Pinpoint the cell where the given text exists, returning its [X, Y] midpoint coordinate. 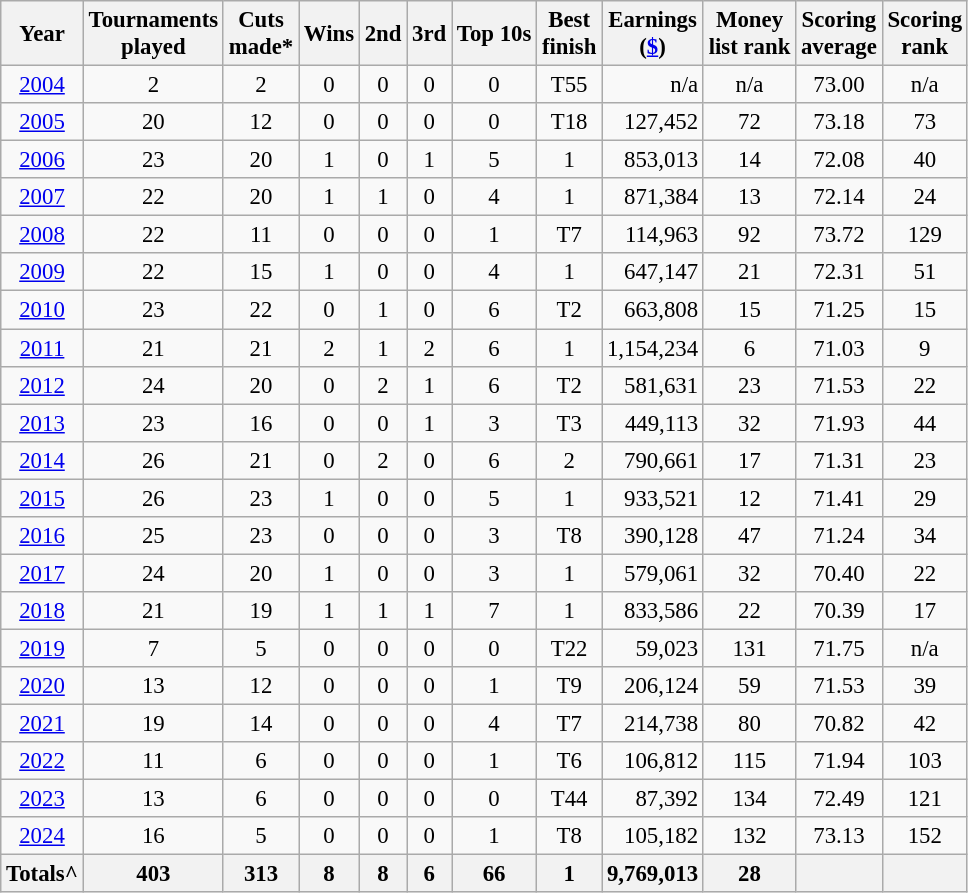
Wins [330, 34]
2020 [42, 686]
29 [924, 498]
2021 [42, 724]
T22 [570, 648]
59 [749, 686]
Scoring average [840, 34]
Best finish [570, 34]
2012 [42, 385]
313 [260, 874]
71.93 [840, 423]
206,124 [653, 686]
51 [924, 273]
131 [749, 648]
2022 [42, 761]
214,738 [653, 724]
132 [749, 836]
579,061 [653, 573]
72.31 [840, 273]
790,661 [653, 460]
73.18 [840, 122]
647,147 [653, 273]
115 [749, 761]
73.00 [840, 85]
92 [749, 235]
59,023 [653, 648]
Totals^ [42, 874]
73.72 [840, 235]
403 [153, 874]
2018 [42, 611]
2011 [42, 348]
39 [924, 686]
42 [924, 724]
T6 [570, 761]
71.25 [840, 310]
127,452 [653, 122]
2014 [42, 460]
2015 [42, 498]
66 [494, 874]
Scoring rank [924, 34]
129 [924, 235]
1,154,234 [653, 348]
663,808 [653, 310]
71.41 [840, 498]
72.49 [840, 799]
2013 [42, 423]
72 [749, 122]
71.03 [840, 348]
34 [924, 536]
71.75 [840, 648]
Money list rank [749, 34]
9,769,013 [653, 874]
106,812 [653, 761]
Top 10s [494, 34]
2004 [42, 85]
105,182 [653, 836]
2006 [42, 160]
2024 [42, 836]
71.24 [840, 536]
2010 [42, 310]
25 [153, 536]
70.40 [840, 573]
Cuts made* [260, 34]
152 [924, 836]
Year [42, 34]
70.39 [840, 611]
933,521 [653, 498]
3rd [430, 34]
853,013 [653, 160]
2nd [382, 34]
2008 [42, 235]
73 [924, 122]
80 [749, 724]
9 [924, 348]
114,963 [653, 235]
72.14 [840, 197]
2016 [42, 536]
71.31 [840, 460]
2023 [42, 799]
40 [924, 160]
2005 [42, 122]
833,586 [653, 611]
28 [749, 874]
47 [749, 536]
87,392 [653, 799]
Earnings($) [653, 34]
390,128 [653, 536]
581,631 [653, 385]
71.94 [840, 761]
T18 [570, 122]
T3 [570, 423]
2017 [42, 573]
871,384 [653, 197]
2009 [42, 273]
70.82 [840, 724]
Tournaments played [153, 34]
2007 [42, 197]
44 [924, 423]
449,113 [653, 423]
103 [924, 761]
2019 [42, 648]
T55 [570, 85]
73.13 [840, 836]
134 [749, 799]
T44 [570, 799]
T9 [570, 686]
121 [924, 799]
72.08 [840, 160]
